From the cell containing the given text, extract its center point as (x, y) coordinate. 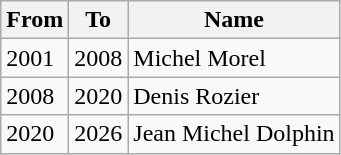
2001 (35, 58)
To (98, 20)
Jean Michel Dolphin (234, 134)
Michel Morel (234, 58)
Name (234, 20)
From (35, 20)
Denis Rozier (234, 96)
2026 (98, 134)
